For the text-containing cell, return its midpoint in (x, y) coordinate format. 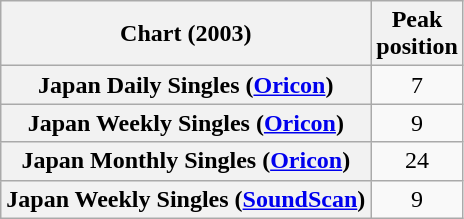
Chart (2003) (186, 34)
7 (417, 85)
Japan Weekly Singles (Oricon) (186, 123)
Japan Weekly Singles (SoundScan) (186, 199)
Japan Monthly Singles (Oricon) (186, 161)
Japan Daily Singles (Oricon) (186, 85)
Peakposition (417, 34)
24 (417, 161)
